Return (x, y) of the center of cell containing provided text 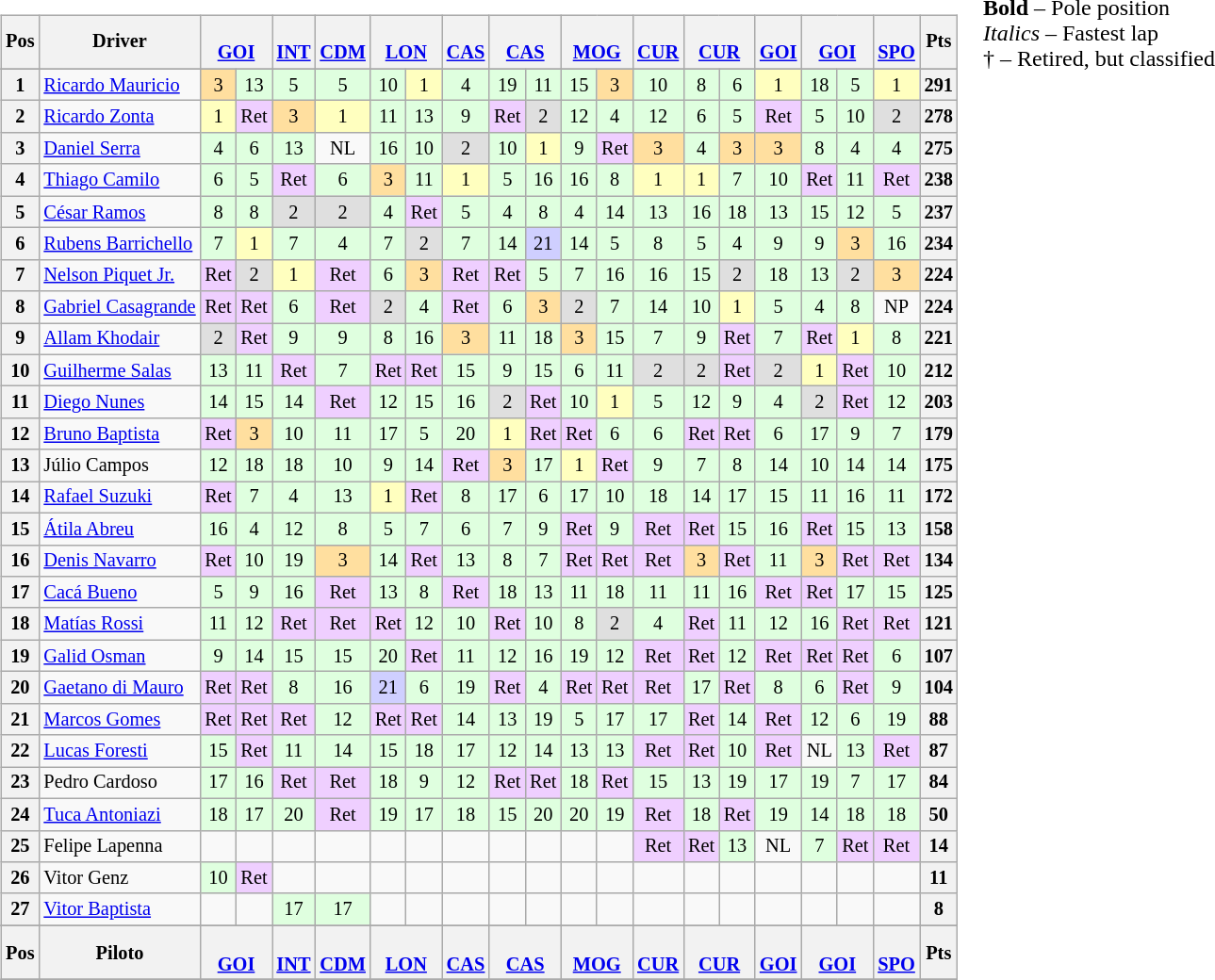
26 (20, 878)
César Ramos (119, 212)
Galid Osman (119, 656)
234 (939, 244)
22 (20, 751)
Diego Nunes (119, 402)
Nelson Piquet Jr. (119, 275)
275 (939, 149)
50 (939, 814)
125 (939, 593)
NP (895, 307)
Driver (119, 42)
Allam Khodair (119, 339)
25 (20, 846)
87 (939, 751)
203 (939, 402)
237 (939, 212)
Felipe Lapenna (119, 846)
23 (20, 783)
Daniel Serra (119, 149)
Bruno Baptista (119, 434)
Rafael Suzuki (119, 498)
278 (939, 117)
158 (939, 529)
121 (939, 624)
107 (939, 656)
Vitor Baptista (119, 909)
104 (939, 688)
175 (939, 465)
Pedro Cardoso (119, 783)
Lucas Foresti (119, 751)
Júlio Campos (119, 465)
Ricardo Mauricio (119, 85)
Vitor Genz (119, 878)
Marcos Gomes (119, 719)
172 (939, 498)
27 (20, 909)
221 (939, 339)
134 (939, 561)
Tuca Antoniazi (119, 814)
238 (939, 180)
Rubens Barrichello (119, 244)
179 (939, 434)
Gabriel Casagrande (119, 307)
291 (939, 85)
Denis Navarro (119, 561)
24 (20, 814)
Ricardo Zonta (119, 117)
84 (939, 783)
Thiago Camilo (119, 180)
Piloto (119, 953)
Guilherme Salas (119, 370)
212 (939, 370)
Átila Abreu (119, 529)
88 (939, 719)
Cacá Bueno (119, 593)
Gaetano di Mauro (119, 688)
Matías Rossi (119, 624)
